Extract the (X, Y) coordinate from the center of the cell holding the provided text.  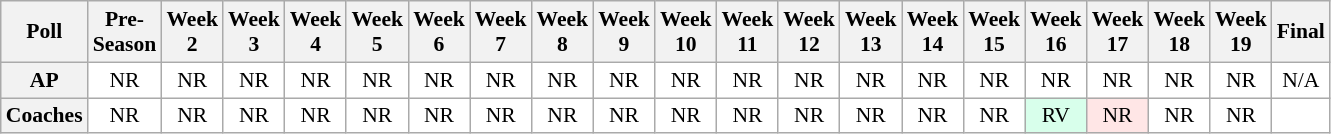
Week9 (624, 32)
Week11 (748, 32)
Week17 (1118, 32)
N/A (1301, 80)
Coaches (44, 116)
Week8 (562, 32)
Week12 (809, 32)
Poll (44, 32)
Week5 (377, 32)
Pre-Season (125, 32)
Week18 (1179, 32)
Week7 (501, 32)
Week6 (439, 32)
AP (44, 80)
RV (1056, 116)
Week3 (254, 32)
Week10 (686, 32)
Week16 (1056, 32)
Final (1301, 32)
Week14 (933, 32)
Week13 (871, 32)
Week4 (316, 32)
Week2 (192, 32)
Week19 (1241, 32)
Week15 (994, 32)
